Provide the (x, y) coordinate of the cell's center where the given text is located.  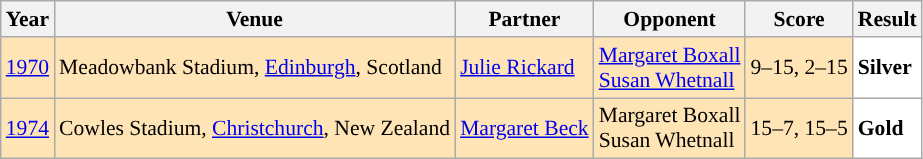
Result (888, 19)
Margaret Beck (524, 128)
Year (28, 19)
Score (798, 19)
Gold (888, 128)
Cowles Stadium, Christchurch, New Zealand (254, 128)
9–15, 2–15 (798, 68)
Opponent (670, 19)
Partner (524, 19)
Julie Rickard (524, 68)
Silver (888, 68)
Venue (254, 19)
1974 (28, 128)
Meadowbank Stadium, Edinburgh, Scotland (254, 68)
15–7, 15–5 (798, 128)
1970 (28, 68)
